Provide the (X, Y) coordinate of the cell's center where the given text is located.  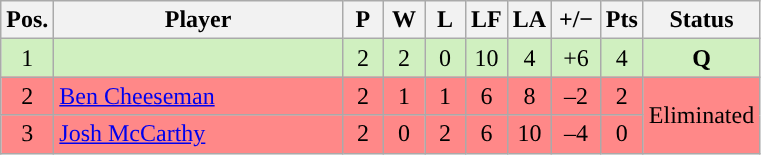
P (362, 20)
+/− (576, 20)
Status (701, 20)
+6 (576, 58)
LF (487, 20)
Pos. (28, 20)
–4 (576, 134)
Eliminated (701, 115)
Josh McCarthy (198, 134)
L (444, 20)
8 (529, 96)
LA (529, 20)
Pts (622, 20)
Player (198, 20)
Ben Cheeseman (198, 96)
W (404, 20)
Q (701, 58)
–2 (576, 96)
3 (28, 134)
